Return the (X, Y) coordinate for the center point of the cell that contains the specified text.  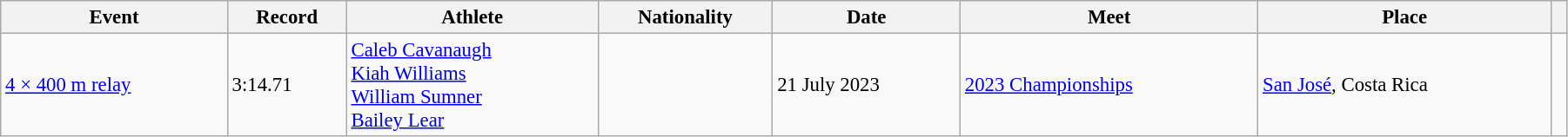
Event (115, 17)
3:14.71 (287, 85)
Meet (1109, 17)
Place (1404, 17)
2023 Championships (1109, 85)
Caleb CavanaughKiah WilliamsWilliam SumnerBailey Lear (472, 85)
21 July 2023 (867, 85)
Record (287, 17)
Athlete (472, 17)
San José, Costa Rica (1404, 85)
Date (867, 17)
Nationality (686, 17)
4 × 400 m relay (115, 85)
